Output the [x, y] coordinate of the center of the cell containing the given text.  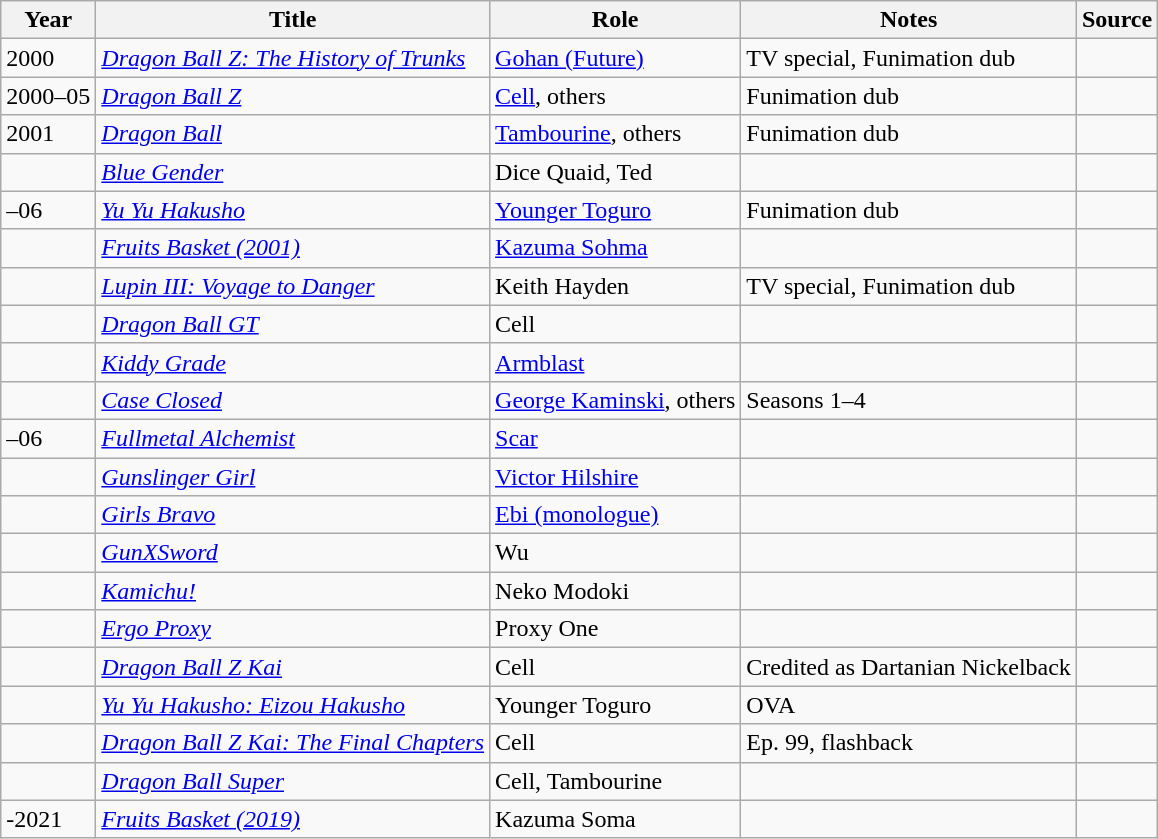
Fullmetal Alchemist [293, 438]
Cell, Tambourine [616, 781]
Gohan (Future) [616, 58]
Kamichu! [293, 591]
2000 [48, 58]
Fruits Basket (2019) [293, 819]
Dragon Ball Z Kai [293, 667]
Armblast [616, 362]
Keith Hayden [616, 286]
Kazuma Sohma [616, 248]
Case Closed [293, 400]
2001 [48, 134]
2000–05 [48, 96]
Ebi (monologue) [616, 515]
Year [48, 20]
Victor Hilshire [616, 477]
Dragon Ball GT [293, 324]
Ergo Proxy [293, 629]
Dragon Ball Z Kai: The Final Chapters [293, 743]
Wu [616, 553]
Yu Yu Hakusho [293, 210]
Girls Bravo [293, 515]
Yu Yu Hakusho: Eizou Hakusho [293, 705]
-2021 [48, 819]
Lupin III: Voyage to Danger [293, 286]
Dragon Ball Z: The History of Trunks [293, 58]
Ep. 99, flashback [909, 743]
Source [1116, 20]
OVA [909, 705]
George Kaminski, others [616, 400]
Seasons 1–4 [909, 400]
Tambourine, others [616, 134]
Neko Modoki [616, 591]
Scar [616, 438]
Credited as Dartanian Nickelback [909, 667]
Kazuma Soma [616, 819]
Dragon Ball Super [293, 781]
Title [293, 20]
Kiddy Grade [293, 362]
Notes [909, 20]
Fruits Basket (2001) [293, 248]
Dice Quaid, Ted [616, 172]
Dragon Ball [293, 134]
Dragon Ball Z [293, 96]
Role [616, 20]
Blue Gender [293, 172]
Cell, others [616, 96]
Gunslinger Girl [293, 477]
Proxy One [616, 629]
GunXSword [293, 553]
